From the cell containing the given text, extract its center point as (X, Y) coordinate. 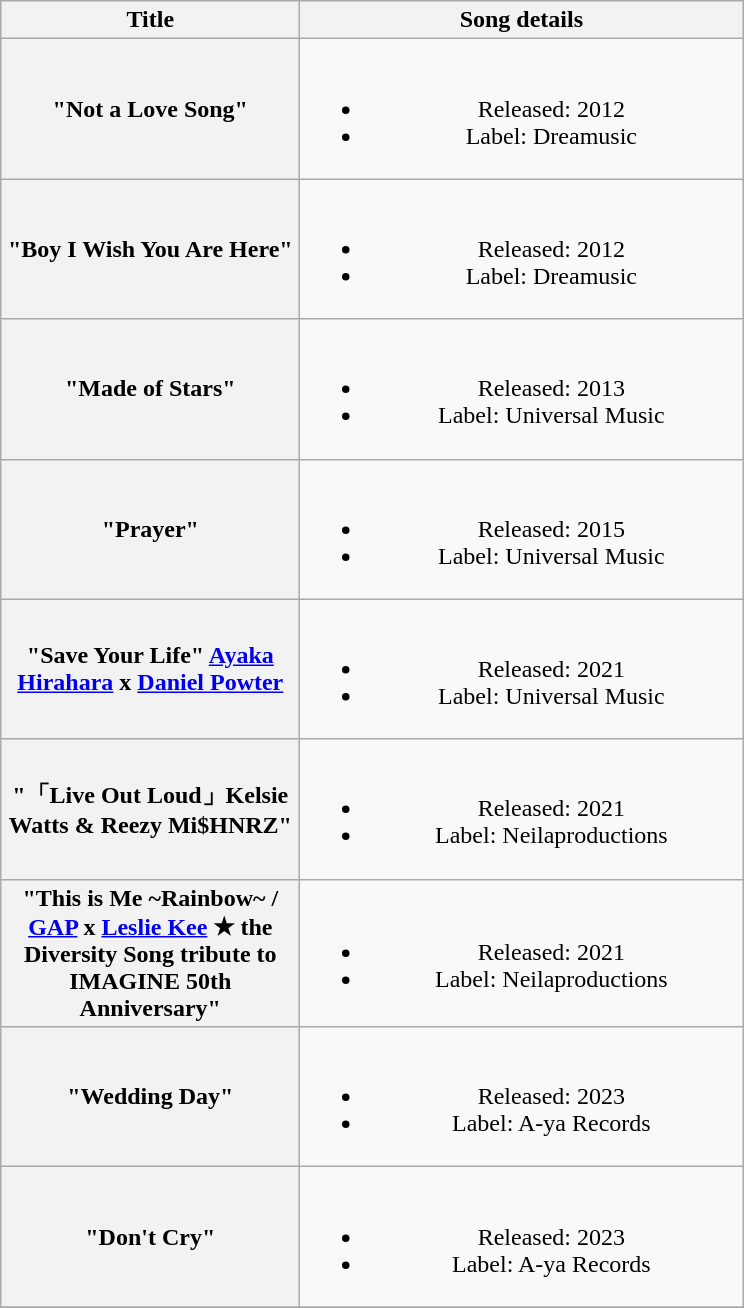
Released: 2021Label: Universal Music (522, 669)
Released: 2015Label: Universal Music (522, 529)
"Boy I Wish You Are Here" (150, 249)
"This is Me ~Rainbow~ / GAP x Leslie Kee ★ the Diversity Song tribute to IMAGINE 50th Anniversary" (150, 953)
Released: 2013Label: Universal Music (522, 389)
"Not a Love Song" (150, 109)
"Save Your Life" Ayaka Hirahara x Daniel Powter (150, 669)
"Made of Stars" (150, 389)
"Don't Cry" (150, 1237)
"「Live Out Loud」Kelsie Watts & Reezy Mi$HNRZ" (150, 809)
"Prayer" (150, 529)
"Wedding Day" (150, 1097)
Title (150, 20)
Song details (522, 20)
